Return [x, y] of the center of cell containing provided text 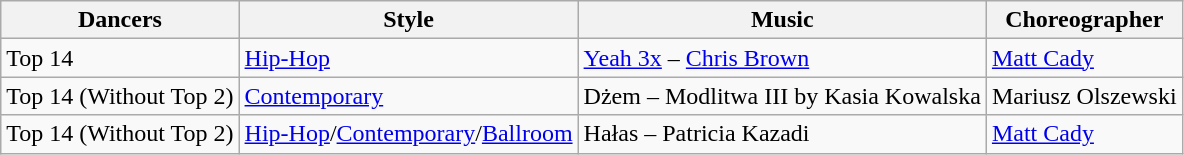
Dancers [120, 20]
Music [782, 20]
Style [408, 20]
Dżem – Modlitwa III by Kasia Kowalska [782, 96]
Mariusz Olszewski [1084, 96]
Hałas – Patricia Kazadi [782, 134]
Contemporary [408, 96]
Yeah 3x – Chris Brown [782, 58]
Top 14 [120, 58]
Hip-Hop/Contemporary/Ballroom [408, 134]
Hip-Hop [408, 58]
Choreographer [1084, 20]
